Find where the given text appears and provide that cell's center as (x, y) coordinate. 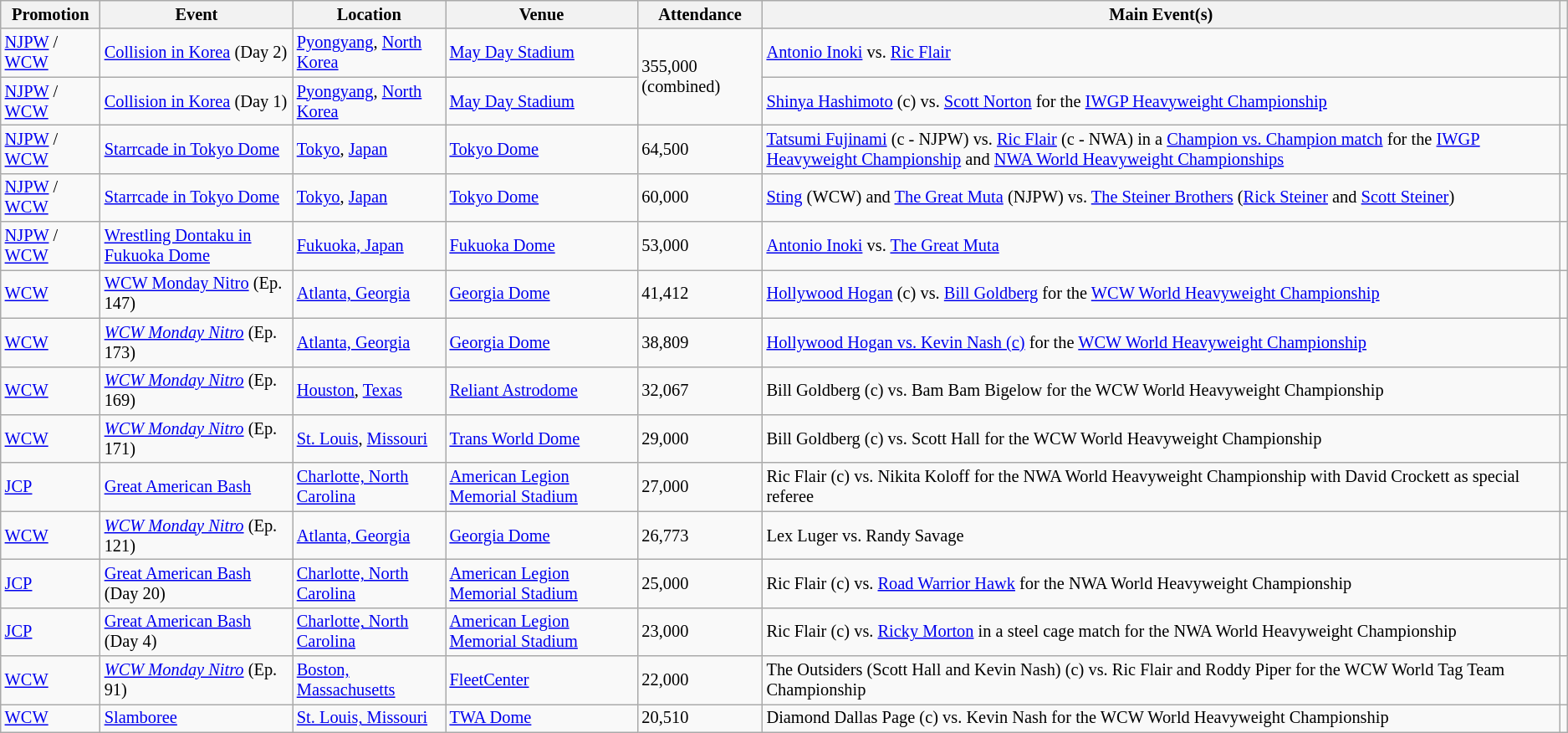
Collision in Korea (Day 1) (197, 101)
Lex Luger vs. Randy Savage (1162, 536)
WCW Monday Nitro (Ep. 171) (197, 438)
60,000 (699, 197)
WCW Monday Nitro (Ep. 173) (197, 342)
355,000 (combined) (699, 77)
64,500 (699, 149)
Promotion (50, 14)
Location (370, 14)
Trans World Dome (542, 438)
Reliant Astrodome (542, 391)
WCW Monday Nitro (Ep. 169) (197, 391)
23,000 (699, 632)
29,000 (699, 438)
Ric Flair (c) vs. Nikita Koloff for the NWA World Heavyweight Championship with David Crockett as special referee (1162, 487)
Collision in Korea (Day 2) (197, 53)
Main Event(s) (1162, 14)
25,000 (699, 583)
22,000 (699, 680)
26,773 (699, 536)
38,809 (699, 342)
Great American Bash (Day 20) (197, 583)
20,510 (699, 718)
Slamboree (197, 718)
Attendance (699, 14)
Boston, Massachusetts (370, 680)
Great American Bash (Day 4) (197, 632)
The Outsiders (Scott Hall and Kevin Nash) (c) vs. Ric Flair and Roddy Piper for the WCW World Tag Team Championship (1162, 680)
Shinya Hashimoto (c) vs. Scott Norton for the IWGP Heavyweight Championship (1162, 101)
WCW Monday Nitro (Ep. 147) (197, 294)
53,000 (699, 246)
Hollywood Hogan (c) vs. Bill Goldberg for the WCW World Heavyweight Championship (1162, 294)
Venue (542, 14)
Antonio Inoki vs. Ric Flair (1162, 53)
Fukuoka Dome (542, 246)
Event (197, 14)
Wrestling Dontaku in Fukuoka Dome (197, 246)
Great American Bash (197, 487)
Ric Flair (c) vs. Road Warrior Hawk for the NWA World Heavyweight Championship (1162, 583)
Diamond Dallas Page (c) vs. Kevin Nash for the WCW World Heavyweight Championship (1162, 718)
WCW Monday Nitro (Ep. 121) (197, 536)
FleetCenter (542, 680)
WCW Monday Nitro (Ep. 91) (197, 680)
Houston, Texas (370, 391)
Sting (WCW) and The Great Muta (NJPW) vs. The Steiner Brothers (Rick Steiner and Scott Steiner) (1162, 197)
Fukuoka, Japan (370, 246)
Bill Goldberg (c) vs. Scott Hall for the WCW World Heavyweight Championship (1162, 438)
27,000 (699, 487)
Hollywood Hogan vs. Kevin Nash (c) for the WCW World Heavyweight Championship (1162, 342)
Ric Flair (c) vs. Ricky Morton in a steel cage match for the NWA World Heavyweight Championship (1162, 632)
41,412 (699, 294)
Bill Goldberg (c) vs. Bam Bam Bigelow for the WCW World Heavyweight Championship (1162, 391)
TWA Dome (542, 718)
32,067 (699, 391)
Antonio Inoki vs. The Great Muta (1162, 246)
